Return (x, y) of the center of cell containing provided text 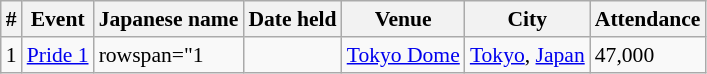
Tokyo, Japan (528, 55)
Venue (404, 19)
Pride 1 (58, 55)
# (12, 19)
Tokyo Dome (404, 55)
Date held (292, 19)
47,000 (648, 55)
Japanese name (169, 19)
Attendance (648, 19)
Event (58, 19)
rowspan="1 (169, 55)
City (528, 19)
1 (12, 55)
